Determine the [X, Y] coordinate at the center of the cell enclosing the given text.  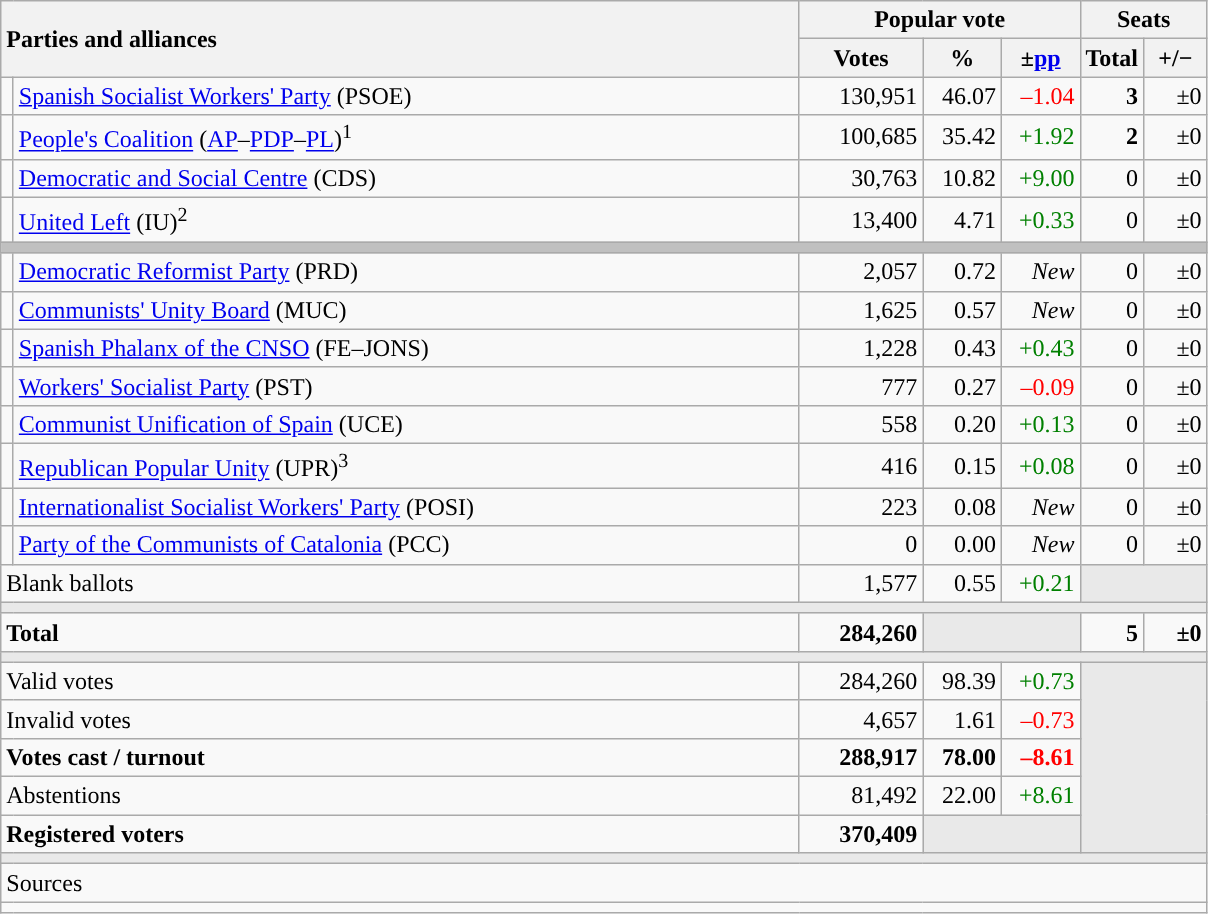
–8.61 [1040, 758]
2,057 [861, 272]
Registered voters [400, 834]
–0.09 [1040, 386]
Republican Popular Unity (UPR)3 [406, 466]
Popular vote [940, 20]
–0.73 [1040, 719]
% [962, 58]
Abstentions [400, 796]
+0.08 [1040, 466]
Spanish Phalanx of the CNSO (FE–JONS) [406, 348]
370,409 [861, 834]
100,685 [861, 138]
98.39 [962, 681]
0.72 [962, 272]
+0.43 [1040, 348]
+0.73 [1040, 681]
+0.13 [1040, 424]
Invalid votes [400, 719]
Democratic Reformist Party (PRD) [406, 272]
±pp [1040, 58]
Internationalist Socialist Workers' Party (POSI) [406, 507]
Votes cast / turnout [400, 758]
Seats [1144, 20]
Democratic and Social Centre (CDS) [406, 178]
1,577 [861, 583]
35.42 [962, 138]
Votes [861, 58]
4,657 [861, 719]
22.00 [962, 796]
3 [1112, 96]
30,763 [861, 178]
Blank ballots [400, 583]
2 [1112, 138]
5 [1112, 632]
0.08 [962, 507]
Workers' Socialist Party (PST) [406, 386]
Party of the Communists of Catalonia (PCC) [406, 545]
Spanish Socialist Workers' Party (PSOE) [406, 96]
223 [861, 507]
Parties and alliances [400, 39]
+1.92 [1040, 138]
81,492 [861, 796]
People's Coalition (AP–PDP–PL)1 [406, 138]
777 [861, 386]
1,228 [861, 348]
Valid votes [400, 681]
46.07 [962, 96]
Communists' Unity Board (MUC) [406, 310]
+9.00 [1040, 178]
416 [861, 466]
Sources [604, 883]
United Left (IU)2 [406, 220]
Communist Unification of Spain (UCE) [406, 424]
0.43 [962, 348]
0.20 [962, 424]
558 [861, 424]
0.27 [962, 386]
10.82 [962, 178]
1,625 [861, 310]
0.57 [962, 310]
0.00 [962, 545]
4.71 [962, 220]
+/− [1176, 58]
0.55 [962, 583]
–1.04 [1040, 96]
288,917 [861, 758]
130,951 [861, 96]
78.00 [962, 758]
+8.61 [1040, 796]
+0.33 [1040, 220]
13,400 [861, 220]
0.15 [962, 466]
+0.21 [1040, 583]
1.61 [962, 719]
